Extract the [X, Y] coordinate from the center of the cell holding the provided text.  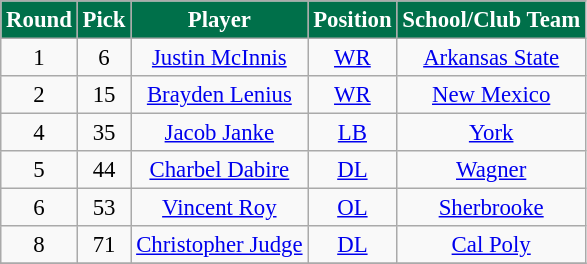
York [491, 133]
Position [352, 20]
Justin McInnis [220, 58]
Player [220, 20]
35 [104, 133]
Round [39, 20]
OL [352, 208]
New Mexico [491, 95]
Christopher Judge [220, 245]
Cal Poly [491, 245]
71 [104, 245]
Brayden Lenius [220, 95]
Jacob Janke [220, 133]
53 [104, 208]
LB [352, 133]
44 [104, 170]
School/Club Team [491, 20]
8 [39, 245]
Sherbrooke [491, 208]
5 [39, 170]
Pick [104, 20]
4 [39, 133]
1 [39, 58]
Vincent Roy [220, 208]
15 [104, 95]
2 [39, 95]
Charbel Dabire [220, 170]
Wagner [491, 170]
Arkansas State [491, 58]
